Scan for the cell matching the given text and deliver its (X, Y) coordinate at center. 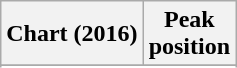
Chart (2016) (72, 34)
Peak position (189, 34)
